Locate the cell with the specified text and output its [X, Y] center coordinate. 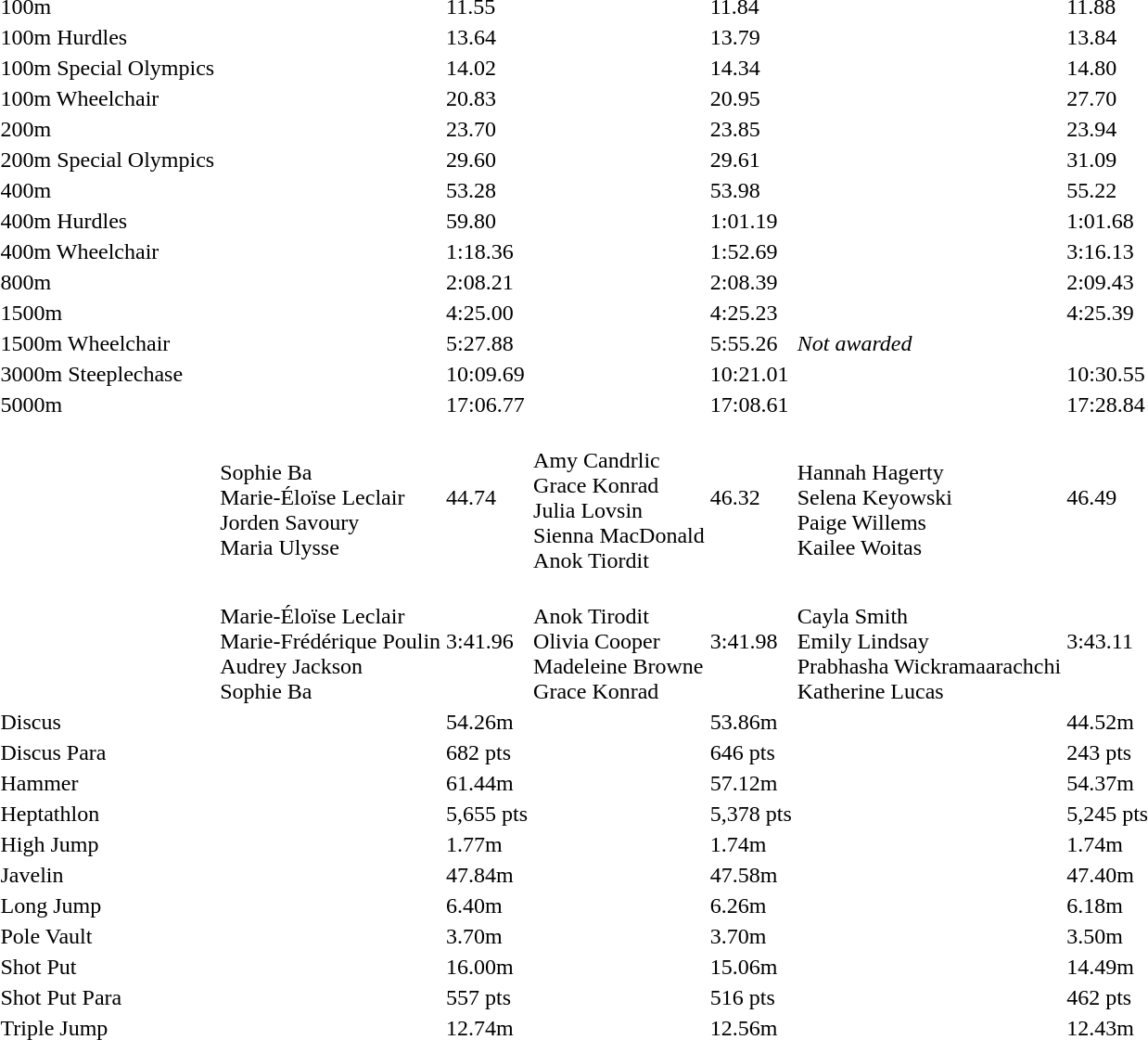
1.77m [488, 844]
3:41.98 [751, 641]
5,378 pts [751, 814]
1:52.69 [751, 251]
Cayla SmithEmily LindsayPrabhasha WickramaarachchiKatherine Lucas [929, 641]
13.79 [751, 37]
2:08.21 [488, 282]
516 pts [751, 997]
54.26m [488, 722]
10:21.01 [751, 374]
4:25.23 [751, 313]
6.26m [751, 905]
16.00m [488, 967]
14.34 [751, 68]
4:25.00 [488, 313]
44.74 [488, 497]
57.12m [751, 783]
17:06.77 [488, 404]
2:08.39 [751, 282]
23.70 [488, 129]
20.83 [488, 98]
53.28 [488, 190]
682 pts [488, 752]
53.98 [751, 190]
13.64 [488, 37]
646 pts [751, 752]
46.32 [751, 497]
Amy CandrlicGrace KonradJulia LovsinSienna MacDonaldAnok Tiordit [619, 497]
Hannah HagertySelena KeyowskiPaige WillemsKailee Woitas [929, 497]
20.95 [751, 98]
23.85 [751, 129]
3:41.96 [488, 641]
557 pts [488, 997]
17:08.61 [751, 404]
Marie-Éloïse LeclairMarie-Frédérique PoulinAudrey JacksonSophie Ba [330, 641]
47.84m [488, 875]
10:09.69 [488, 374]
29.61 [751, 160]
1:01.19 [751, 221]
6.40m [488, 905]
5,655 pts [488, 814]
53.86m [751, 722]
29.60 [488, 160]
5:55.26 [751, 343]
15.06m [751, 967]
Sophie BaMarie-Éloïse LeclairJorden SavouryMaria Ulysse [330, 497]
59.80 [488, 221]
Anok TiroditOlivia CooperMadeleine BrowneGrace Konrad [619, 641]
14.02 [488, 68]
61.44m [488, 783]
1.74m [751, 844]
1:18.36 [488, 251]
47.58m [751, 875]
5:27.88 [488, 343]
